Search for the cell housing the specified text and yield its [x, y] center coordinate. 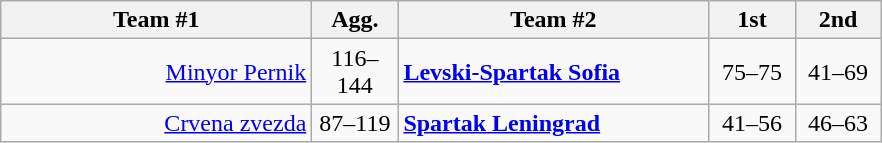
87–119 [355, 123]
41–56 [752, 123]
Spartak Leningrad [554, 123]
41–69 [838, 72]
116–144 [355, 72]
46–63 [838, 123]
Crvena zvezda [156, 123]
Minyor Pernik [156, 72]
Agg. [355, 20]
75–75 [752, 72]
1st [752, 20]
2nd [838, 20]
Levski-Spartak Sofia [554, 72]
Team #1 [156, 20]
Team #2 [554, 20]
